Detect which cell encompasses the target text, then output its [x, y] center coordinate. 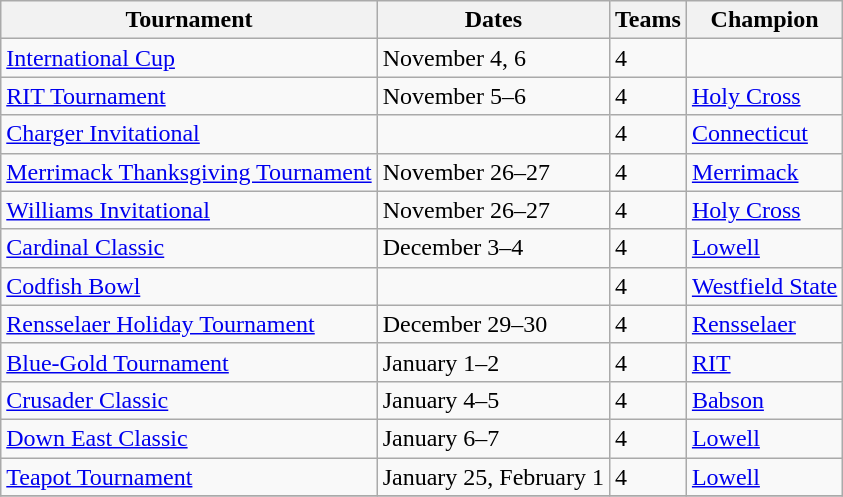
January 4–5 [493, 400]
Champion [764, 20]
December 29–30 [493, 324]
November 4, 6 [493, 58]
Williams Invitational [189, 210]
January 6–7 [493, 438]
Babson [764, 400]
International Cup [189, 58]
Merrimack Thanksgiving Tournament [189, 172]
Tournament [189, 20]
November 5–6 [493, 96]
Teapot Tournament [189, 477]
RIT Tournament [189, 96]
Charger Invitational [189, 134]
Connecticut [764, 134]
Westfield State [764, 286]
January 25, February 1 [493, 477]
RIT [764, 362]
Crusader Classic [189, 400]
Merrimack [764, 172]
Dates [493, 20]
Rensselaer [764, 324]
Down East Classic [189, 438]
Teams [648, 20]
Codfish Bowl [189, 286]
January 1–2 [493, 362]
Rensselaer Holiday Tournament [189, 324]
Blue-Gold Tournament [189, 362]
December 3–4 [493, 248]
Cardinal Classic [189, 248]
